Output the [X, Y] coordinate of the center of the cell containing the given text.  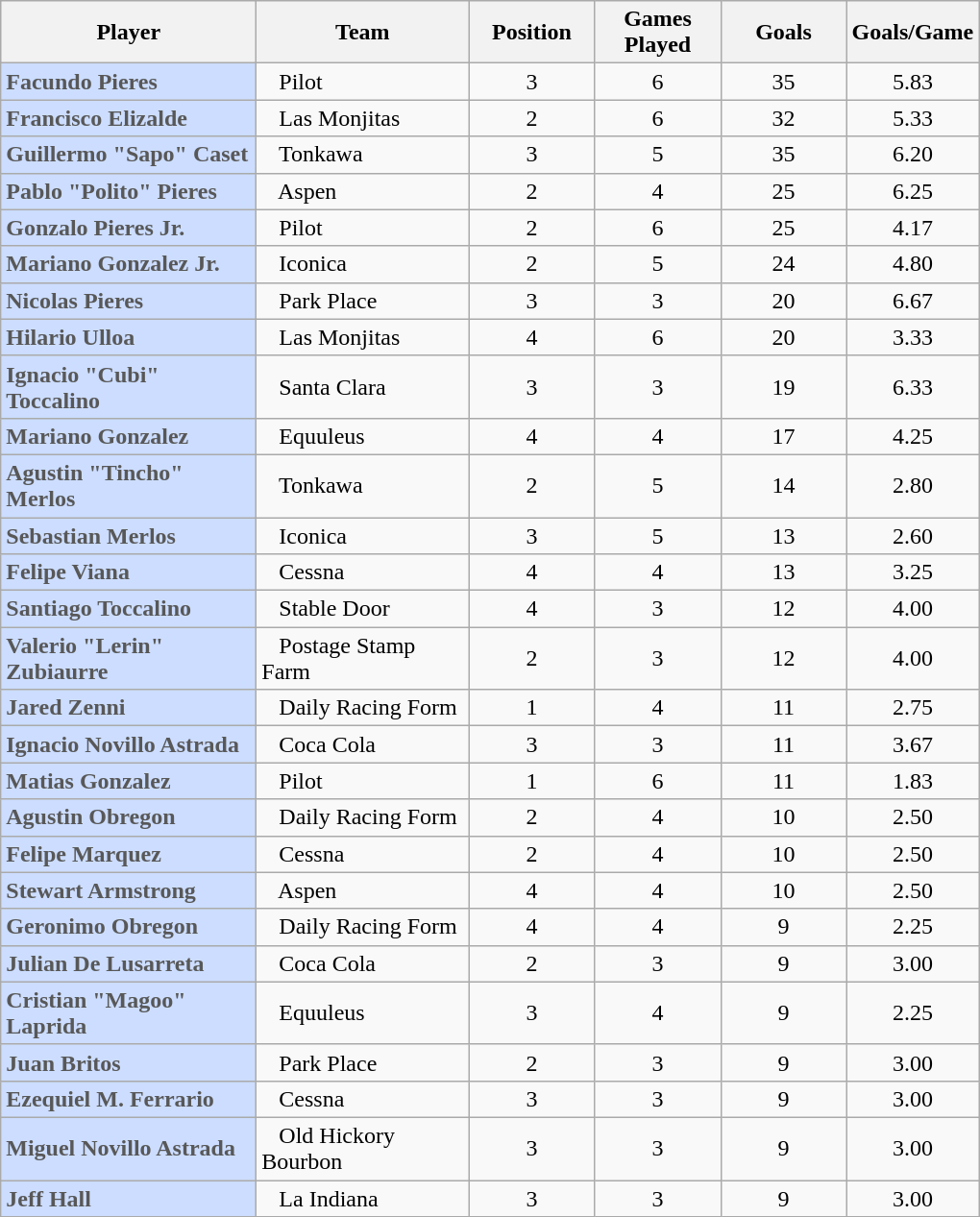
Cristian "Magoo" Laprida [129, 1012]
Goals [784, 33]
Felipe Marquez [129, 854]
Santiago Toccalino [129, 609]
Felipe Viana [129, 572]
Facundo Pieres [129, 82]
Stable Door [363, 609]
4.80 [913, 264]
Guillermo "Sapo" Caset [129, 155]
6.20 [913, 155]
Agustin Obregon [129, 817]
Agustin "Tincho" Merlos [129, 486]
Francisco Elizalde [129, 118]
4.17 [913, 228]
La Indiana [363, 1198]
Games Played [657, 33]
Jared Zenni [129, 708]
3.25 [913, 572]
1.83 [913, 781]
Stewart Armstrong [129, 890]
Postage Stamp Farm [363, 659]
3.33 [913, 337]
Valerio "Lerin" Zubiaurre [129, 659]
Ignacio Novillo Astrada [129, 744]
24 [784, 264]
Juan Britos [129, 1062]
2.60 [913, 535]
Ignacio "Cubi" Toccalino [129, 386]
6.25 [913, 191]
Geronimo Obregon [129, 927]
Position [532, 33]
Miguel Novillo Astrada [129, 1149]
Player [129, 33]
4.25 [913, 436]
Jeff Hall [129, 1198]
Pablo "Polito" Pieres [129, 191]
Ezequiel M. Ferrario [129, 1099]
Nicolas Pieres [129, 301]
Gonzalo Pieres Jr. [129, 228]
5.33 [913, 118]
Sebastian Merlos [129, 535]
6.67 [913, 301]
14 [784, 486]
5.83 [913, 82]
Mariano Gonzalez Jr. [129, 264]
Goals/Game [913, 33]
2.75 [913, 708]
Hilario Ulloa [129, 337]
3.67 [913, 744]
Julian De Lusarreta [129, 963]
Team [363, 33]
Santa Clara [363, 386]
32 [784, 118]
17 [784, 436]
6.33 [913, 386]
19 [784, 386]
Old Hickory Bourbon [363, 1149]
Matias Gonzalez [129, 781]
Mariano Gonzalez [129, 436]
2.80 [913, 486]
